Identify which cell holds the provided text, then report its [x, y] central coordinate. 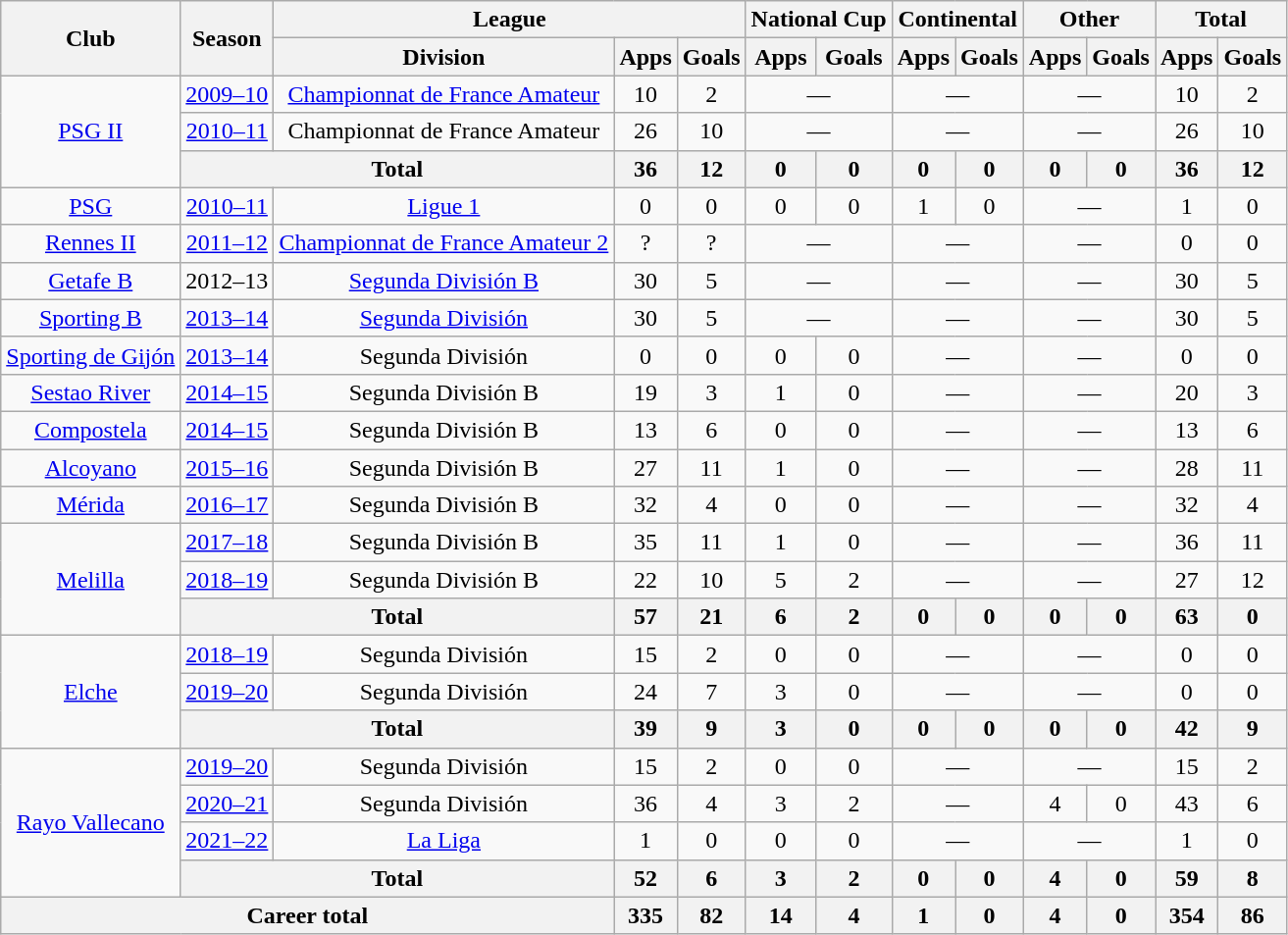
335 [645, 915]
Sestao River [90, 392]
Career total [308, 915]
2016–17 [228, 505]
2017–18 [228, 543]
Ligue 1 [443, 206]
Sporting de Gijón [90, 355]
PSG II [90, 131]
La Liga [443, 841]
22 [645, 580]
39 [645, 729]
57 [645, 617]
Other [1089, 20]
PSG [90, 206]
82 [711, 915]
24 [645, 692]
59 [1187, 878]
Compostela [90, 430]
Continental [957, 20]
42 [1187, 729]
Sporting B [90, 318]
Melilla [90, 580]
Getafe B [90, 281]
2011–12 [228, 243]
National Cup [818, 20]
8 [1253, 878]
2020–21 [228, 804]
43 [1187, 804]
28 [1187, 468]
2009–10 [228, 94]
354 [1187, 915]
Mérida [90, 505]
2012–13 [228, 281]
Rayo Vallecano [90, 822]
Division [443, 57]
86 [1253, 915]
20 [1187, 392]
Season [228, 38]
Club [90, 38]
League [510, 20]
35 [645, 543]
21 [711, 617]
14 [781, 915]
7 [711, 692]
Championnat de France Amateur 2 [443, 243]
63 [1187, 617]
2015–16 [228, 468]
Rennes II [90, 243]
Alcoyano [90, 468]
Elche [90, 692]
19 [645, 392]
52 [645, 878]
2021–22 [228, 841]
